Output the (x, y) coordinate of the center of the cell containing the given text.  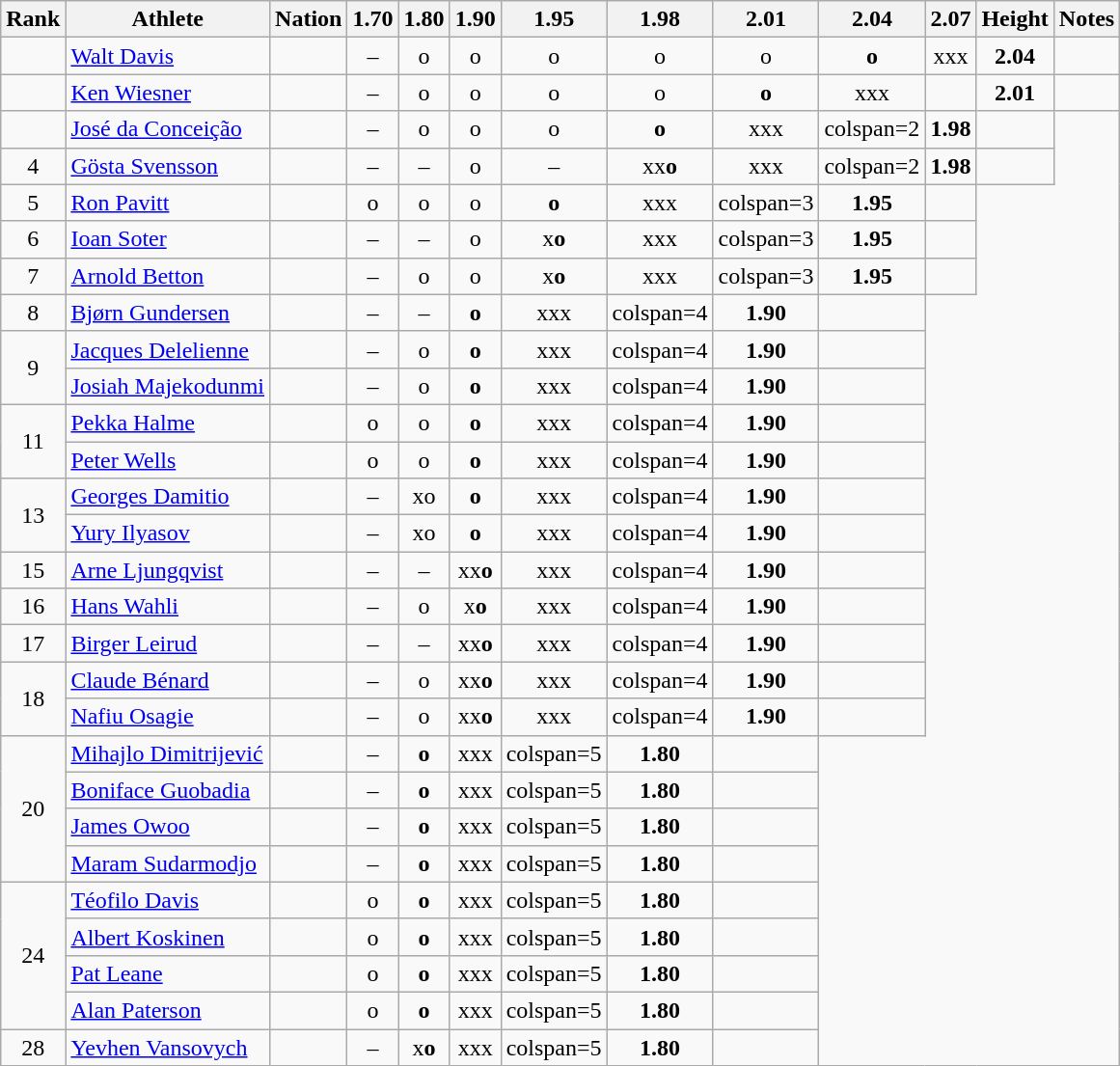
Notes (1086, 19)
Bjørn Gundersen (168, 313)
4 (33, 166)
Birger Leirud (168, 643)
7 (33, 276)
28 (33, 1047)
9 (33, 368)
Hans Wahli (168, 607)
18 (33, 698)
Maram Sudarmodjo (168, 863)
17 (33, 643)
13 (33, 515)
16 (33, 607)
5 (33, 203)
11 (33, 441)
Walt Davis (168, 56)
Jacques Delelienne (168, 349)
Claude Bénard (168, 680)
Peter Wells (168, 460)
Alan Paterson (168, 1010)
Yevhen Vansovych (168, 1047)
Boniface Guobadia (168, 790)
Ron Pavitt (168, 203)
8 (33, 313)
Yury Ilyasov (168, 533)
Ioan Soter (168, 239)
2.07 (951, 19)
James Owoo (168, 827)
Pat Leane (168, 973)
Albert Koskinen (168, 937)
Mihajlo Dimitrijević (168, 753)
José da Conceição (168, 129)
20 (33, 808)
Arne Ljungqvist (168, 570)
Nafiu Osagie (168, 717)
Nation (309, 19)
Pekka Halme (168, 423)
1.70 (372, 19)
24 (33, 955)
Rank (33, 19)
Josiah Majekodunmi (168, 386)
6 (33, 239)
15 (33, 570)
Athlete (168, 19)
Ken Wiesner (168, 93)
Georges Damitio (168, 497)
Arnold Betton (168, 276)
Gösta Svensson (168, 166)
Téofilo Davis (168, 900)
Height (1015, 19)
